Scan for the cell matching the given text and deliver its [x, y] coordinate at center. 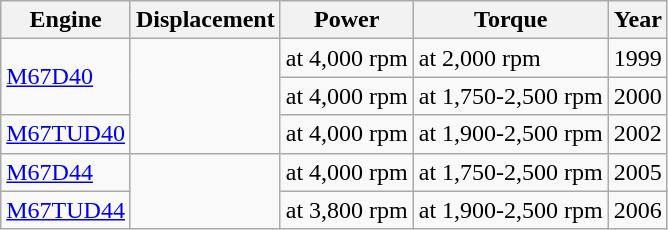
Engine [66, 20]
2006 [638, 210]
2005 [638, 172]
1999 [638, 58]
Power [346, 20]
Year [638, 20]
2002 [638, 134]
at 2,000 rpm [510, 58]
M67TUD44 [66, 210]
Displacement [205, 20]
at 3,800 rpm [346, 210]
M67D40 [66, 77]
M67TUD40 [66, 134]
Torque [510, 20]
M67D44 [66, 172]
2000 [638, 96]
